Pinpoint the cell where the given text exists, returning its [X, Y] midpoint coordinate. 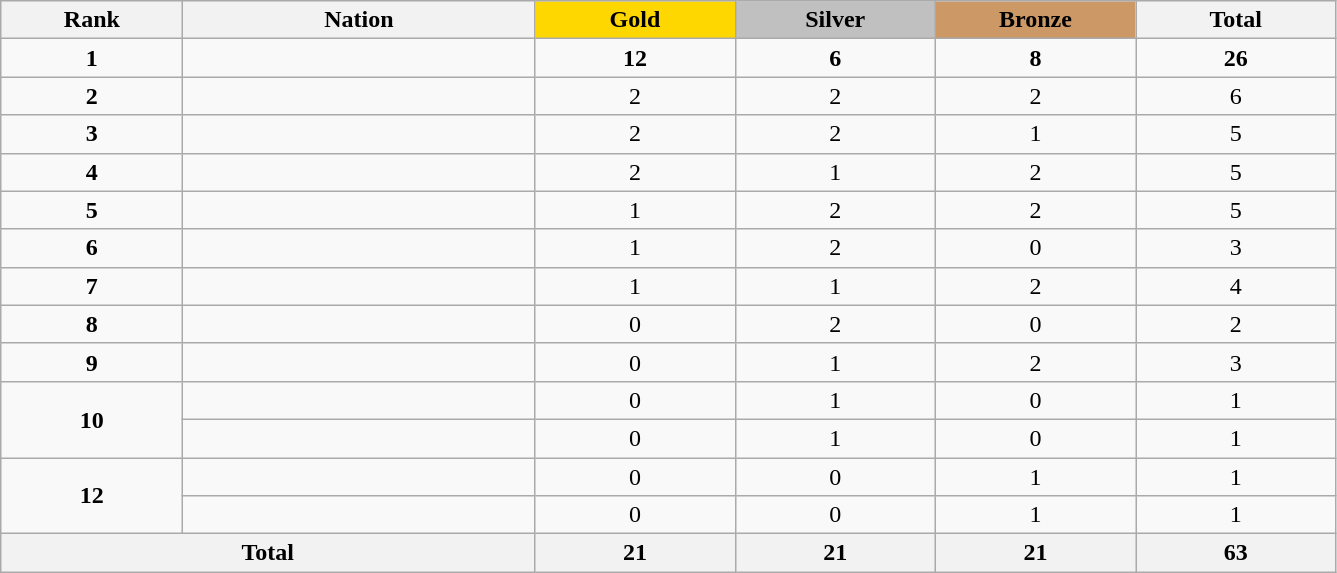
10 [92, 419]
26 [1236, 58]
9 [92, 362]
7 [92, 286]
Rank [92, 20]
Silver [835, 20]
Nation [359, 20]
63 [1236, 553]
Bronze [1035, 20]
Gold [635, 20]
